Determine the (X, Y) coordinate at the center of the cell enclosing the given text.  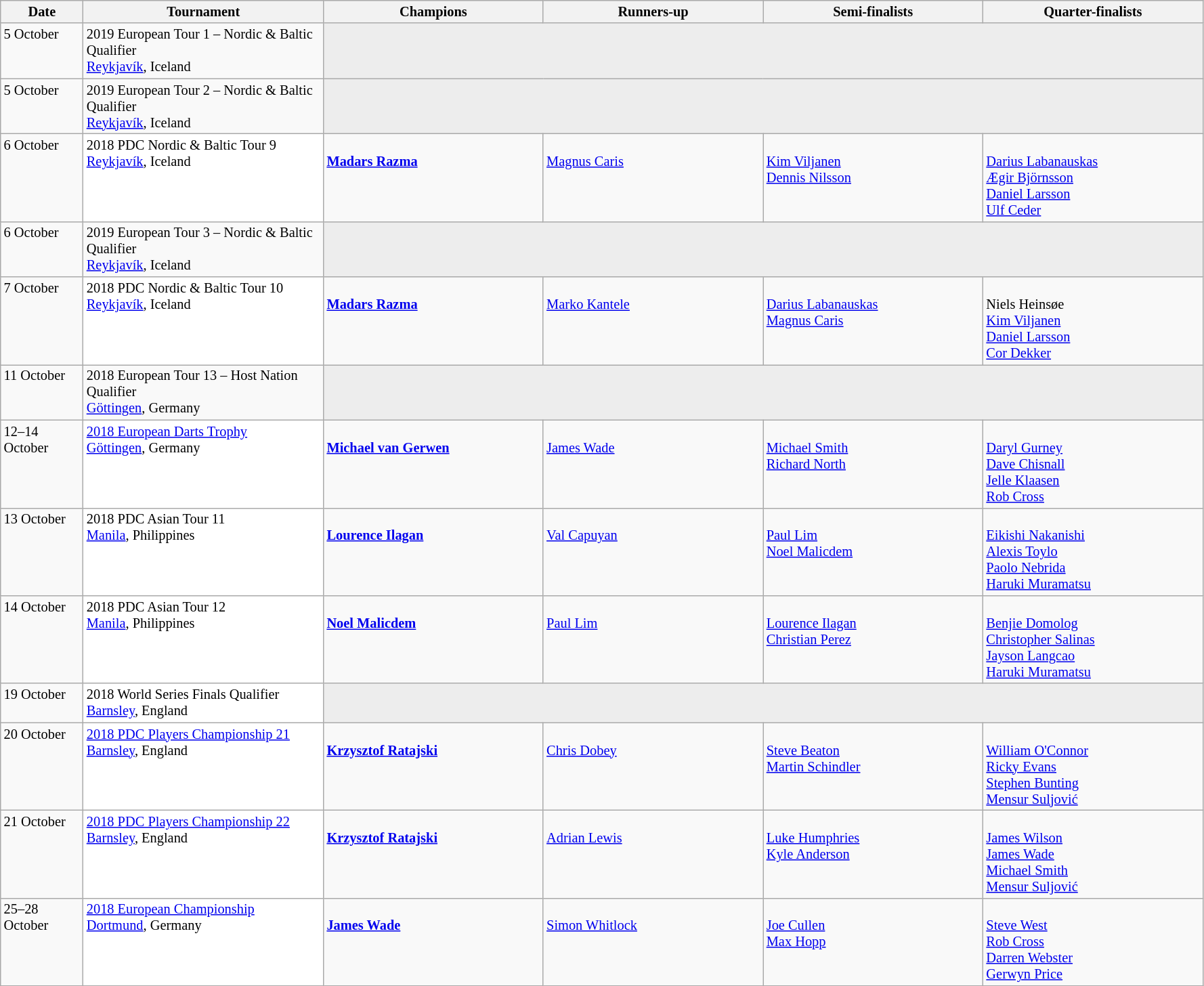
21 October (42, 854)
Niels Heinsøe Kim Viljanen Daniel Larsson Cor Dekker (1093, 321)
2018 European Tour 13 – Host Nation Qualifier Göttingen, Germany (203, 392)
Darius Labanauskas Ægir Björnsson Daniel Larsson Ulf Ceder (1093, 177)
12–14 October (42, 464)
Val Capuyan (653, 552)
Champions (433, 12)
Marko Kantele (653, 321)
Michael van Gerwen (433, 464)
2018 PDC Asian Tour 11Manila, Philippines (203, 552)
William O'Connor Ricky Evans Stephen Bunting Mensur Suljović (1093, 767)
Quarter-finalists (1093, 12)
Steve Beaton Martin Schindler (874, 767)
2019 European Tour 3 – Nordic & Baltic Qualifier Reykjavík, Iceland (203, 249)
Simon Whitlock (653, 942)
14 October (42, 639)
Kim Viljanen Dennis Nilsson (874, 177)
Darius Labanauskas Magnus Caris (874, 321)
2018 PDC Players Championship 22Barnsley, England (203, 854)
Paul Lim Noel Malicdem (874, 552)
Lourence Ilagan Christian Perez (874, 639)
Daryl Gurney Dave Chisnall Jelle Klaasen Rob Cross (1093, 464)
Joe Cullen Max Hopp (874, 942)
2019 European Tour 2 – Nordic & Baltic Qualifier Reykjavík, Iceland (203, 106)
Semi-finalists (874, 12)
2018 PDC Nordic & Baltic Tour 9Reykjavík, Iceland (203, 177)
Steve West Rob Cross Darren Webster Gerwyn Price (1093, 942)
Chris Dobey (653, 767)
2019 European Tour 1 – Nordic & Baltic Qualifier Reykjavík, Iceland (203, 51)
Michael Smith Richard North (874, 464)
James Wilson James Wade Michael Smith Mensur Suljović (1093, 854)
7 October (42, 321)
Adrian Lewis (653, 854)
20 October (42, 767)
Magnus Caris (653, 177)
2018 PDC Players Championship 21Barnsley, England (203, 767)
Eikishi Nakanishi Alexis Toylo Paolo Nebrida Haruki Muramatsu (1093, 552)
2018 European Darts TrophyGöttingen, Germany (203, 464)
Benjie Domolog Christopher Salinas Jayson Langcao Haruki Muramatsu (1093, 639)
Tournament (203, 12)
13 October (42, 552)
Luke Humphries Kyle Anderson (874, 854)
Runners-up (653, 12)
Date (42, 12)
2018 PDC Nordic & Baltic Tour 10Reykjavík, Iceland (203, 321)
19 October (42, 703)
Paul Lim (653, 639)
11 October (42, 392)
25–28 October (42, 942)
2018 PDC Asian Tour 12Manila, Philippines (203, 639)
2018 European ChampionshipDortmund, Germany (203, 942)
2018 World Series Finals Qualifier Barnsley, England (203, 703)
Noel Malicdem (433, 639)
Lourence Ilagan (433, 552)
